Provide the [X, Y] coordinate of the cell's center where the given text is located.  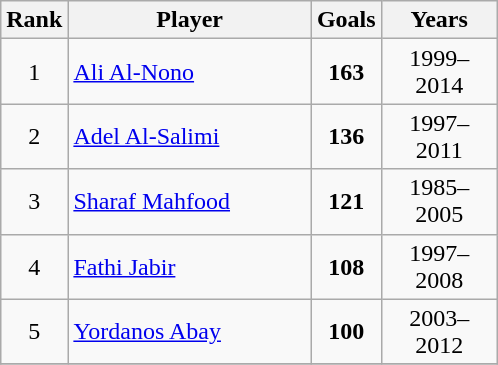
Goals [346, 20]
1 [34, 72]
Ali Al-Nono [190, 72]
100 [346, 332]
1985–2005 [439, 202]
2 [34, 136]
1997–2011 [439, 136]
108 [346, 266]
1999–2014 [439, 72]
Fathi Jabir [190, 266]
1997–2008 [439, 266]
2003–2012 [439, 332]
Player [190, 20]
Rank [34, 20]
5 [34, 332]
136 [346, 136]
163 [346, 72]
Yordanos Abay [190, 332]
Adel Al-Salimi [190, 136]
Sharaf Mahfood [190, 202]
4 [34, 266]
3 [34, 202]
Years [439, 20]
121 [346, 202]
